Identify which cell holds the provided text, then report its [x, y] central coordinate. 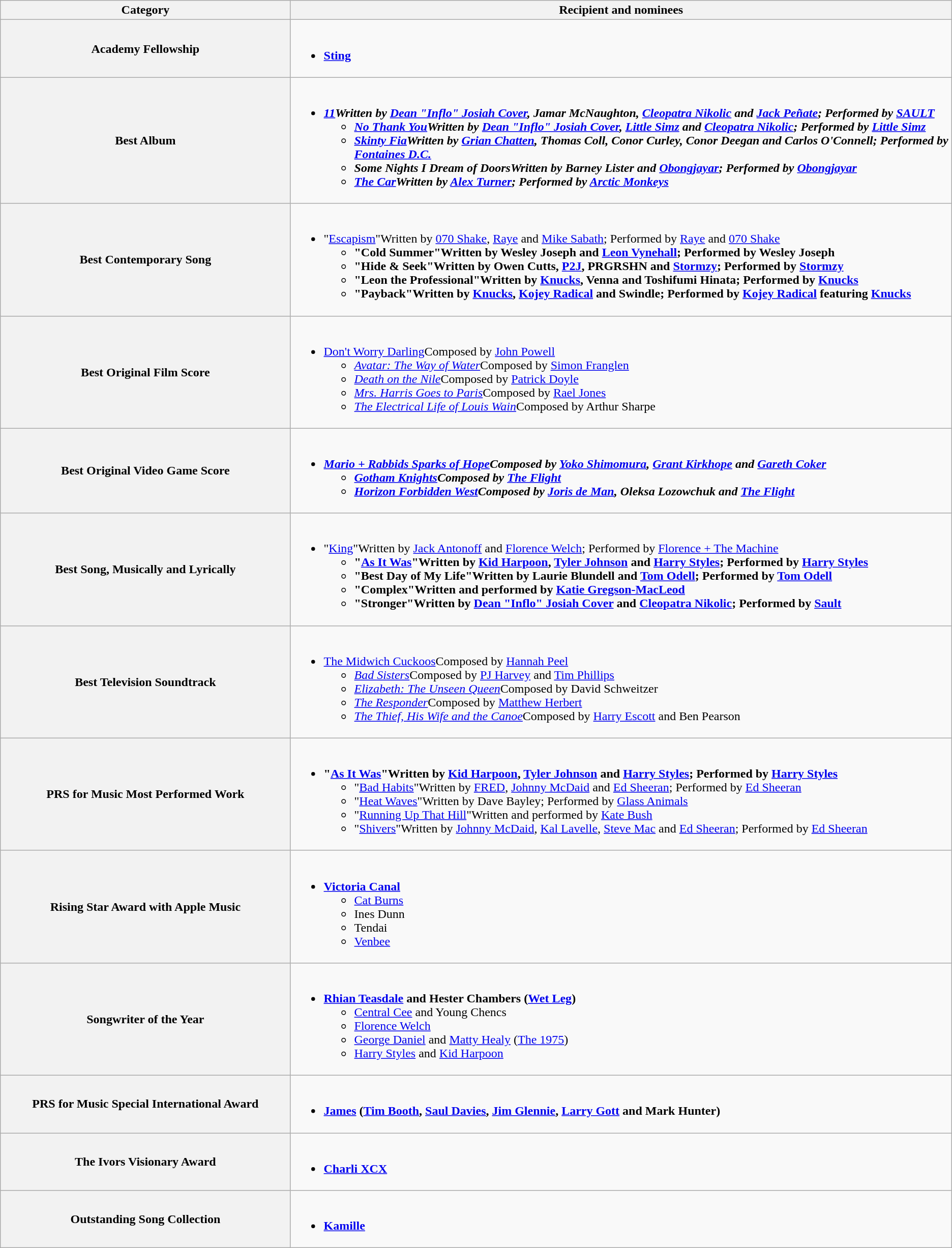
Best Contemporary Song [145, 259]
Kamille [621, 1220]
Best Album [145, 140]
Recipient and nominees [621, 10]
Rising Star Award with Apple Music [145, 906]
Best Original Video Game Score [145, 471]
PRS for Music Most Performed Work [145, 794]
Victoria CanalCat BurnsInes DunnTendaiVenbee [621, 906]
Songwriter of the Year [145, 1019]
Best Song, Musically and Lyrically [145, 570]
Best Original Film Score [145, 372]
Outstanding Song Collection [145, 1220]
Academy Fellowship [145, 49]
Charli XCX [621, 1162]
The Ivors Visionary Award [145, 1162]
Category [145, 10]
PRS for Music Special International Award [145, 1104]
James (Tim Booth, Saul Davies, Jim Glennie, Larry Gott and Mark Hunter) [621, 1104]
Sting [621, 49]
Best Television Soundtrack [145, 681]
